From the cell containing the given text, extract its center point as (x, y) coordinate. 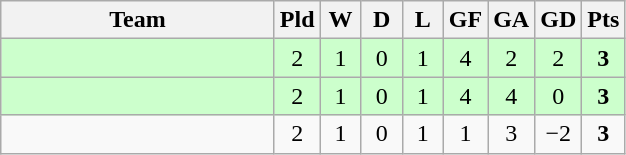
Pld (297, 20)
W (340, 20)
L (422, 20)
GD (558, 20)
D (382, 20)
−2 (558, 134)
Team (138, 20)
GF (465, 20)
Pts (604, 20)
GA (512, 20)
